Return the [X, Y] coordinate for the center point of the cell that contains the specified text.  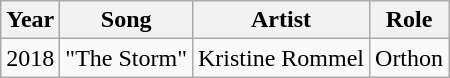
2018 [30, 58]
Song [126, 20]
Artist [280, 20]
Role [410, 20]
"The Storm" [126, 58]
Orthon [410, 58]
Kristine Rommel [280, 58]
Year [30, 20]
